Output the (X, Y) coordinate of the center of the cell containing the given text.  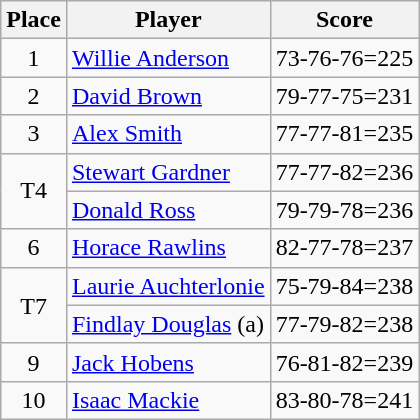
10 (34, 400)
77-77-81=235 (344, 134)
Donald Ross (168, 210)
3 (34, 134)
75-79-84=238 (344, 286)
David Brown (168, 96)
73-76-76=225 (344, 58)
Laurie Auchterlonie (168, 286)
79-77-75=231 (344, 96)
Place (34, 20)
Isaac Mackie (168, 400)
T4 (34, 191)
Stewart Gardner (168, 172)
9 (34, 362)
1 (34, 58)
6 (34, 248)
77-79-82=238 (344, 324)
Player (168, 20)
Score (344, 20)
77-77-82=236 (344, 172)
Horace Rawlins (168, 248)
Findlay Douglas (a) (168, 324)
2 (34, 96)
79-79-78=236 (344, 210)
83-80-78=241 (344, 400)
Alex Smith (168, 134)
T7 (34, 305)
Jack Hobens (168, 362)
Willie Anderson (168, 58)
82-77-78=237 (344, 248)
76-81-82=239 (344, 362)
